Provide the [X, Y] coordinate of the cell's center where the given text is located.  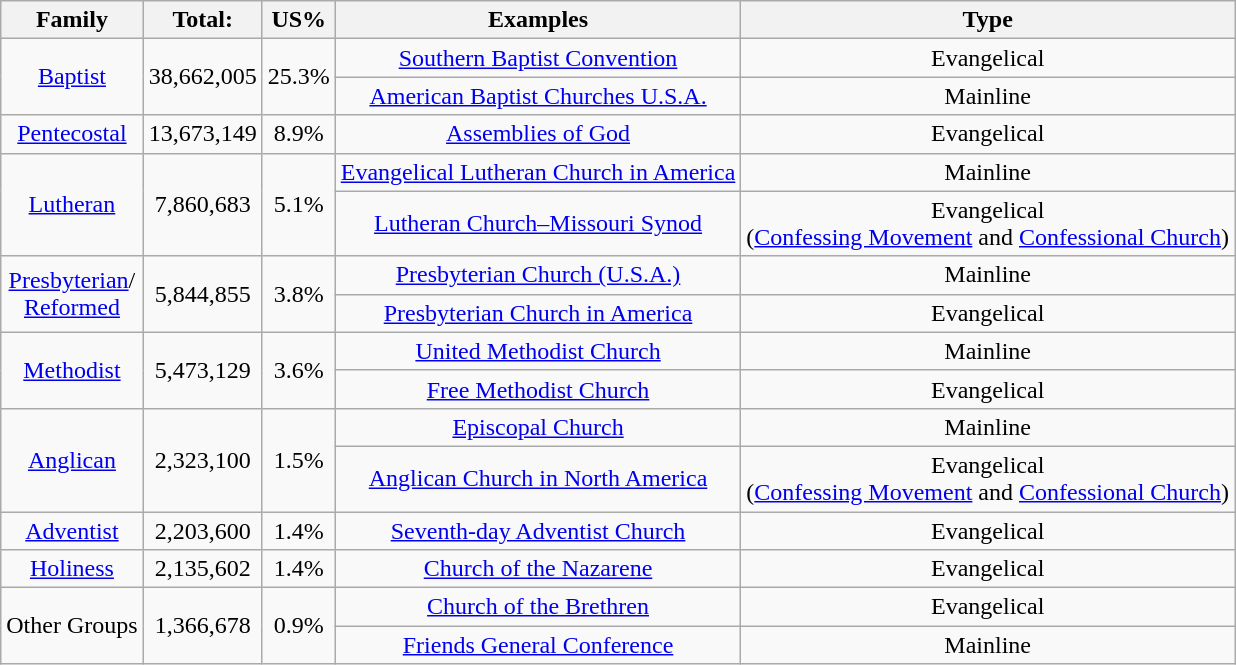
Presbyterian Church in America [538, 313]
Church of the Brethren [538, 607]
8.9% [298, 134]
United Methodist Church [538, 351]
Baptist [72, 77]
5,844,855 [202, 294]
Assemblies of God [538, 134]
Anglican [72, 460]
Presbyterian Church (U.S.A.) [538, 275]
38,662,005 [202, 77]
Free Methodist Church [538, 389]
Presbyterian/Reformed [72, 294]
25.3% [298, 77]
3.6% [298, 370]
7,860,683 [202, 204]
Total: [202, 20]
3.8% [298, 294]
US% [298, 20]
Episcopal Church [538, 427]
Lutheran Church–Missouri Synod [538, 224]
Seventh-day Adventist Church [538, 531]
0.9% [298, 626]
1.5% [298, 460]
Holiness [72, 569]
Other Groups [72, 626]
Family [72, 20]
5.1% [298, 204]
Southern Baptist Convention [538, 58]
American Baptist Churches U.S.A. [538, 96]
Methodist [72, 370]
1,366,678 [202, 626]
5,473,129 [202, 370]
Pentecostal [72, 134]
Examples [538, 20]
Type [988, 20]
Evangelical Lutheran Church in America [538, 172]
2,323,100 [202, 460]
Friends General Conference [538, 645]
Adventist [72, 531]
2,135,602 [202, 569]
Anglican Church in North America [538, 478]
13,673,149 [202, 134]
Lutheran [72, 204]
Church of the Nazarene [538, 569]
2,203,600 [202, 531]
